Output the [x, y] coordinate of the center of the cell containing the given text.  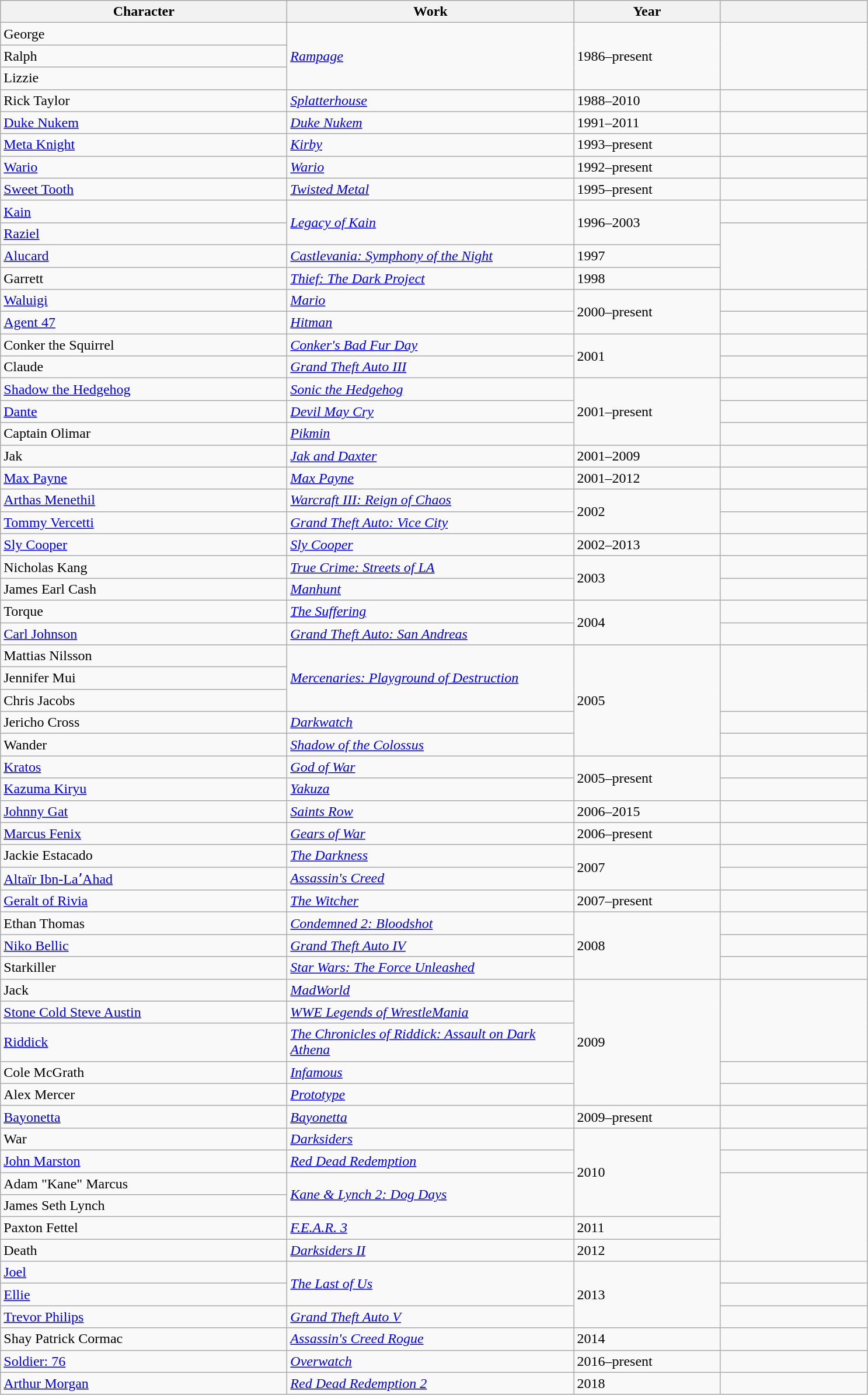
Red Dead Redemption [431, 1161]
1991–2011 [647, 123]
Saints Row [431, 811]
2010 [647, 1172]
2001–2012 [647, 478]
Castlevania: Symphony of the Night [431, 256]
Claude [144, 367]
James Seth Lynch [144, 1206]
Soldier: 76 [144, 1361]
1998 [647, 278]
Arthas Menethil [144, 500]
Arthur Morgan [144, 1383]
2001 [647, 356]
God of War [431, 767]
True Crime: Streets of LA [431, 567]
Waluigi [144, 301]
2011 [647, 1228]
Agent 47 [144, 323]
F.E.A.R. 3 [431, 1228]
Grand Theft Auto V [431, 1317]
Shadow the Hedgehog [144, 389]
Darkwatch [431, 723]
2000–present [647, 312]
Gears of War [431, 833]
Character [144, 12]
Work [431, 12]
Kratos [144, 767]
James Earl Cash [144, 589]
Altaïr Ibn-LaʼAhad [144, 878]
Kain [144, 211]
2012 [647, 1250]
WWE Legends of WrestleMania [431, 1012]
Overwatch [431, 1361]
Niko Bellic [144, 946]
Rick Taylor [144, 100]
1996–2003 [647, 222]
Jak and Daxter [431, 456]
Jak [144, 456]
2016–present [647, 1361]
Kazuma Kiryu [144, 789]
Infamous [431, 1072]
Jennifer Mui [144, 678]
Mario [431, 301]
The Witcher [431, 901]
Death [144, 1250]
2001–present [647, 411]
1995–present [647, 189]
Manhunt [431, 589]
Star Wars: The Force Unleashed [431, 968]
Marcus Fenix [144, 833]
Grand Theft Auto III [431, 367]
Yakuza [431, 789]
Prototype [431, 1094]
Trevor Philips [144, 1317]
MadWorld [431, 990]
2009 [647, 1042]
2007–present [647, 901]
Meta Knight [144, 145]
Dante [144, 411]
Pikmin [431, 434]
1986–present [647, 56]
Kirby [431, 145]
2007 [647, 867]
2002–2013 [647, 545]
Condemned 2: Bloodshot [431, 923]
1997 [647, 256]
Ellie [144, 1295]
2013 [647, 1295]
Thief: The Dark Project [431, 278]
1993–present [647, 145]
The Darkness [431, 856]
Grand Theft Auto IV [431, 946]
Johnny Gat [144, 811]
George [144, 34]
The Suffering [431, 611]
Mercenaries: Playground of Destruction [431, 678]
Mattias Nilsson [144, 656]
Twisted Metal [431, 189]
Riddick [144, 1042]
1988–2010 [647, 100]
Darksiders [431, 1139]
1992–present [647, 167]
Jackie Estacado [144, 856]
Legacy of Kain [431, 222]
Warcraft III: Reign of Chaos [431, 500]
Wander [144, 745]
Garrett [144, 278]
The Last of Us [431, 1284]
Splatterhouse [431, 100]
Kane & Lynch 2: Dog Days [431, 1194]
Grand Theft Auto: San Andreas [431, 633]
War [144, 1139]
Grand Theft Auto: Vice City [431, 522]
Cole McGrath [144, 1072]
Year [647, 12]
2005–present [647, 778]
Joel [144, 1272]
Ethan Thomas [144, 923]
Sonic the Hedgehog [431, 389]
2005 [647, 700]
Starkiller [144, 968]
2006–2015 [647, 811]
2004 [647, 622]
2009–present [647, 1117]
Adam "Kane" Marcus [144, 1183]
Shadow of the Colossus [431, 745]
Shay Patrick Cormac [144, 1339]
2008 [647, 946]
Red Dead Redemption 2 [431, 1383]
Stone Cold Steve Austin [144, 1012]
Paxton Fettel [144, 1228]
The Chronicles of Riddick: Assault on Dark Athena [431, 1042]
Jack [144, 990]
Alex Mercer [144, 1094]
Ralph [144, 56]
Geralt of Rivia [144, 901]
Chris Jacobs [144, 700]
Jericho Cross [144, 723]
Lizzie [144, 78]
Sweet Tooth [144, 189]
2002 [647, 511]
Raziel [144, 233]
2006–present [647, 833]
Alucard [144, 256]
Nicholas Kang [144, 567]
Conker the Squirrel [144, 345]
2003 [647, 578]
2001–2009 [647, 456]
Conker's Bad Fur Day [431, 345]
Assassin's Creed Rogue [431, 1339]
Devil May Cry [431, 411]
Torque [144, 611]
2014 [647, 1339]
John Marston [144, 1161]
Hitman [431, 323]
Darksiders II [431, 1250]
Tommy Vercetti [144, 522]
2018 [647, 1383]
Rampage [431, 56]
Assassin's Creed [431, 878]
Captain Olimar [144, 434]
Carl Johnson [144, 633]
